Provide the [X, Y] coordinate of the cell's center where the given text is located.  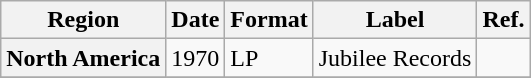
Jubilee Records [395, 58]
North America [84, 58]
Date [196, 20]
Region [84, 20]
Format [269, 20]
Label [395, 20]
Ref. [504, 20]
1970 [196, 58]
LP [269, 58]
